Find where the given text appears and provide that cell's center as [x, y] coordinate. 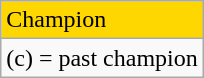
(c) = past champion [102, 58]
Champion [102, 20]
